Provide the (X, Y) coordinate of the cell's center where the given text is located.  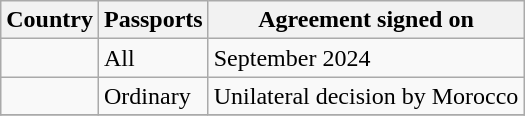
Ordinary (153, 96)
Passports (153, 20)
All (153, 58)
September 2024 (366, 58)
Country (50, 20)
Agreement signed on (366, 20)
Unilateral decision by Morocco (366, 96)
